Provide the [X, Y] coordinate of the cell's center where the given text is located.  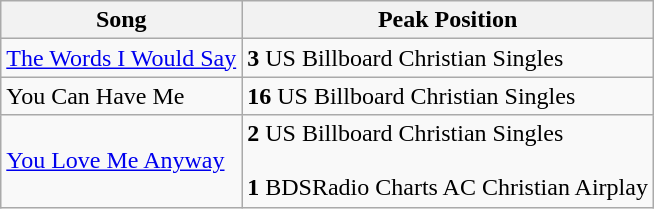
The Words I Would Say [122, 58]
Song [122, 20]
Peak Position [448, 20]
16 US Billboard Christian Singles [448, 96]
You Love Me Anyway [122, 161]
2 US Billboard Christian Singles 1 BDSRadio Charts AC Christian Airplay [448, 161]
You Can Have Me [122, 96]
3 US Billboard Christian Singles [448, 58]
